Scan for the cell matching the given text and deliver its (X, Y) coordinate at center. 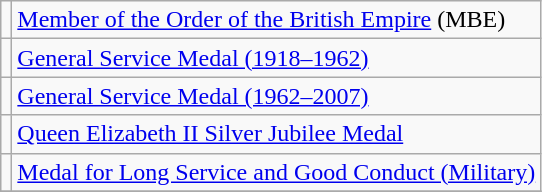
General Service Medal (1918–1962) (276, 58)
Medal for Long Service and Good Conduct (Military) (276, 172)
General Service Medal (1962–2007) (276, 96)
Queen Elizabeth II Silver Jubilee Medal (276, 134)
Member of the Order of the British Empire (MBE) (276, 20)
